For the text-containing cell, return its midpoint in [x, y] coordinate format. 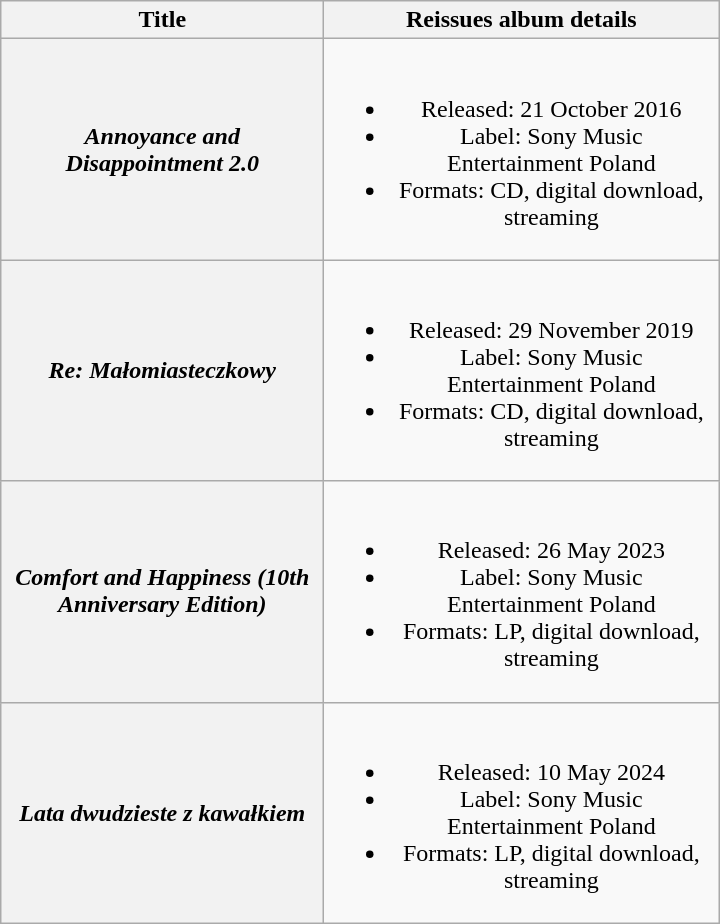
Comfort and Happiness (10th Anniversary Edition) [162, 592]
Released: 10 May 2024Label: Sony Music Entertainment PolandFormats: LP, digital download, streaming [522, 812]
Released: 21 October 2016Label: Sony Music Entertainment PolandFormats: CD, digital download, streaming [522, 150]
Reissues album details [522, 20]
Released: 29 November 2019Label: Sony Music Entertainment PolandFormats: CD, digital download, streaming [522, 370]
Annoyance and Disappointment 2.0 [162, 150]
Title [162, 20]
Lata dwudzieste z kawałkiem [162, 812]
Released: 26 May 2023Label: Sony Music Entertainment PolandFormats: LP, digital download, streaming [522, 592]
Re: Małomiasteczkowy [162, 370]
